Return the (x, y) coordinate for the center point of the cell that contains the specified text.  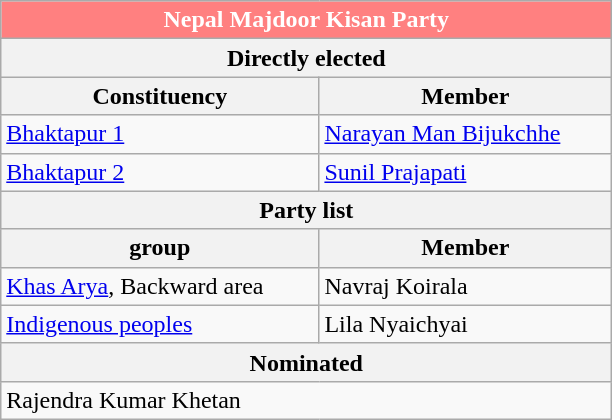
Constituency (160, 96)
Party list (306, 210)
Sunil Prajapati (466, 172)
Rajendra Kumar Khetan (306, 400)
group (160, 248)
Khas Arya, Backward area (160, 286)
Nominated (306, 362)
Indigenous peoples (160, 324)
Lila Nyaichyai (466, 324)
Nepal Majdoor Kisan Party (306, 20)
Bhaktapur 1 (160, 134)
Bhaktapur 2 (160, 172)
Navraj Koirala (466, 286)
Narayan Man Bijukchhe (466, 134)
Directly elected (306, 58)
